Identify which cell holds the provided text, then report its (X, Y) central coordinate. 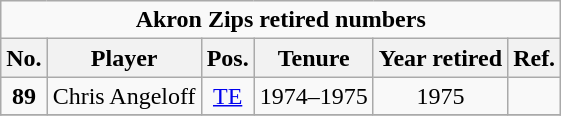
Year retired (440, 58)
1974–1975 (314, 96)
No. (24, 58)
Chris Angeloff (124, 96)
Tenure (314, 58)
1975 (440, 96)
TE (228, 96)
Pos. (228, 58)
Ref. (534, 58)
Player (124, 58)
89 (24, 96)
Akron Zips retired numbers (281, 20)
